Provide the (X, Y) coordinate of the cell's center where the given text is located.  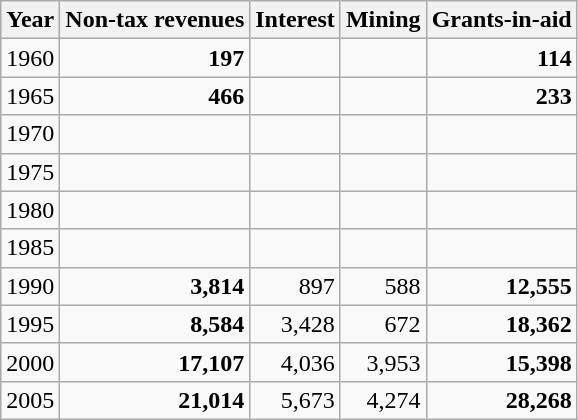
21,014 (155, 400)
114 (502, 58)
466 (155, 96)
5,673 (296, 400)
8,584 (155, 324)
18,362 (502, 324)
1985 (30, 248)
1975 (30, 172)
17,107 (155, 362)
Non-tax revenues (155, 20)
2000 (30, 362)
28,268 (502, 400)
4,036 (296, 362)
1970 (30, 134)
1965 (30, 96)
Mining (383, 20)
3,428 (296, 324)
Interest (296, 20)
1980 (30, 210)
897 (296, 286)
2005 (30, 400)
233 (502, 96)
Year (30, 20)
Grants-in-aid (502, 20)
1990 (30, 286)
197 (155, 58)
1995 (30, 324)
3,814 (155, 286)
15,398 (502, 362)
588 (383, 286)
4,274 (383, 400)
12,555 (502, 286)
1960 (30, 58)
672 (383, 324)
3,953 (383, 362)
